Find where the given text appears and provide that cell's center as (X, Y) coordinate. 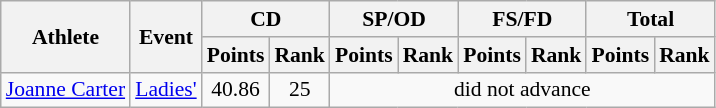
Athlete (66, 36)
FS/FD (522, 19)
Total (650, 19)
Event (166, 36)
CD (266, 19)
Joanne Carter (66, 90)
40.86 (236, 90)
did not advance (522, 90)
25 (300, 90)
SP/OD (394, 19)
Ladies' (166, 90)
